Return the (x, y) coordinate for the center point of the cell that contains the specified text.  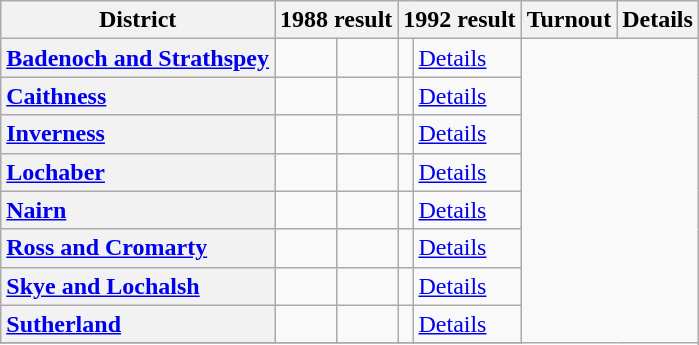
Inverness (138, 134)
Skye and Lochalsh (138, 286)
Caithness (138, 96)
1988 result (336, 20)
Badenoch and Strathspey (138, 58)
Nairn (138, 210)
Ross and Cromarty (138, 248)
Lochaber (138, 172)
1992 result (460, 20)
Turnout (569, 20)
Sutherland (138, 324)
District (138, 20)
